Provide the [X, Y] coordinate of the cell's center where the given text is located.  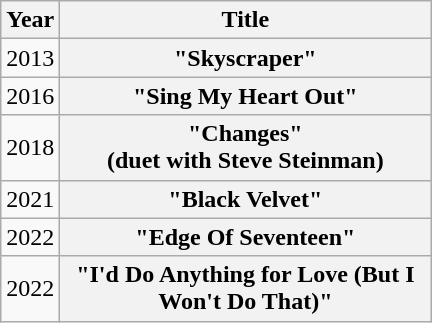
"Sing My Heart Out" [246, 96]
"Black Velvet" [246, 199]
Title [246, 20]
2016 [30, 96]
"I'd Do Anything for Love (But I Won't Do That)" [246, 288]
Year [30, 20]
2013 [30, 58]
2021 [30, 199]
"Changes"(duet with Steve Steinman) [246, 148]
2018 [30, 148]
"Skyscraper" [246, 58]
"Edge Of Seventeen" [246, 237]
